Extract the (X, Y) coordinate from the center of the cell holding the provided text.  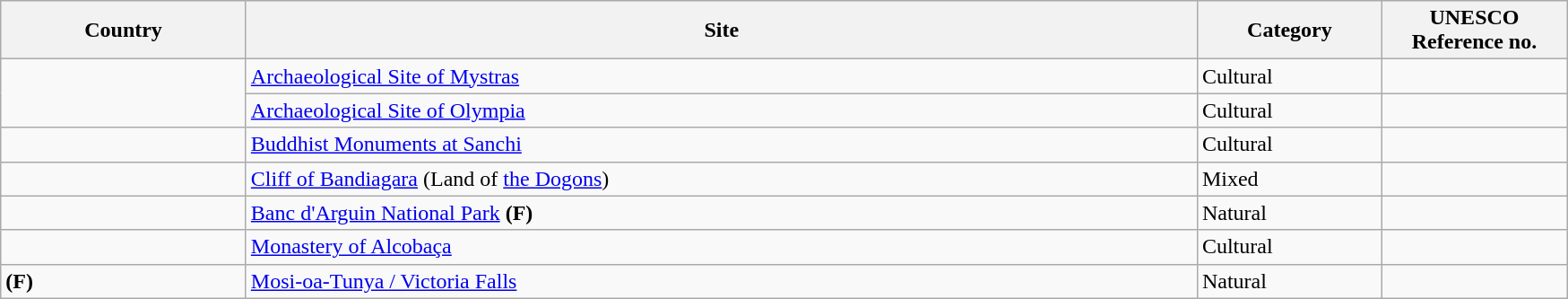
Country (124, 31)
Banc d'Arguin National Park (F) (721, 213)
Site (721, 31)
Buddhist Monuments at Sanchi (721, 145)
Category (1289, 31)
Monastery of Alcobaça (721, 247)
Mosi-oa-Tunya / Victoria Falls (721, 281)
Cliff of Bandiagara (Land of the Dogons) (721, 179)
Mixed (1289, 179)
Archaeological Site of Mystras (721, 76)
Archaeological Site of Olympia (721, 110)
UNESCO Reference no. (1474, 31)
(F) (124, 281)
